Pinpoint the cell where the given text exists, returning its [X, Y] midpoint coordinate. 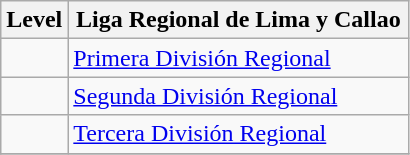
Liga Regional de Lima y Callao [238, 20]
Segunda División Regional [238, 96]
Level [34, 20]
Tercera División Regional [238, 134]
Primera División Regional [238, 58]
